Capture the cell that displays the provided text and extract its [X, Y] central coordinate. 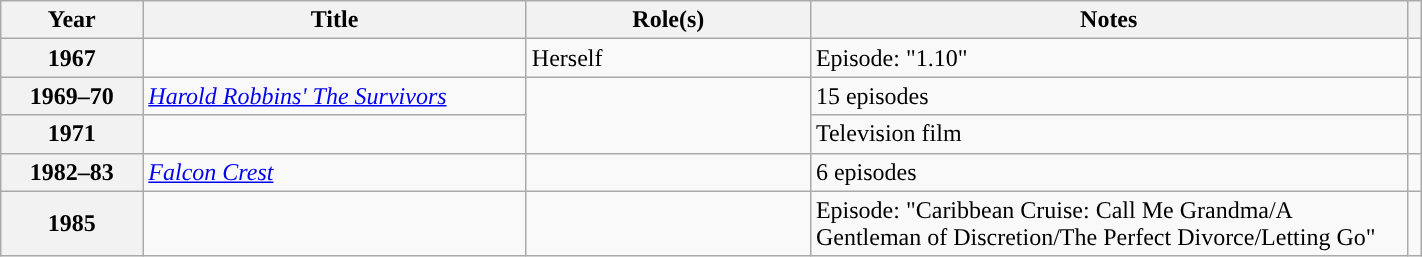
Television film [1108, 134]
Year [72, 20]
6 episodes [1108, 172]
Falcon Crest [335, 172]
1967 [72, 58]
15 episodes [1108, 96]
Episode: "Caribbean Cruise: Call Me Grandma/A Gentleman of Discretion/The Perfect Divorce/Letting Go" [1108, 224]
1985 [72, 224]
Role(s) [668, 20]
Episode: "1.10" [1108, 58]
Title [335, 20]
Harold Robbins' The Survivors [335, 96]
Herself [668, 58]
1982–83 [72, 172]
1971 [72, 134]
1969–70 [72, 96]
Notes [1108, 20]
